For the text-containing cell, return its midpoint in [x, y] coordinate format. 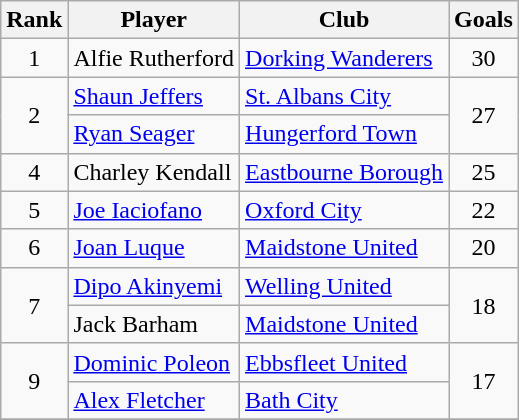
5 [34, 210]
Alfie Rutherford [154, 58]
Dipo Akinyemi [154, 286]
30 [484, 58]
Bath City [344, 400]
2 [34, 115]
Dorking Wanderers [344, 58]
22 [484, 210]
Joan Luque [154, 248]
Alex Fletcher [154, 400]
St. Albans City [344, 96]
Jack Barham [154, 324]
Eastbourne Borough [344, 172]
27 [484, 115]
17 [484, 381]
Ebbsfleet United [344, 362]
Dominic Poleon [154, 362]
25 [484, 172]
1 [34, 58]
Ryan Seager [154, 134]
Player [154, 20]
Shaun Jeffers [154, 96]
6 [34, 248]
Rank [34, 20]
9 [34, 381]
Joe Iaciofano [154, 210]
20 [484, 248]
7 [34, 305]
Charley Kendall [154, 172]
Club [344, 20]
Hungerford Town [344, 134]
18 [484, 305]
Welling United [344, 286]
Goals [484, 20]
Oxford City [344, 210]
4 [34, 172]
